For the text-containing cell, return its midpoint in (X, Y) coordinate format. 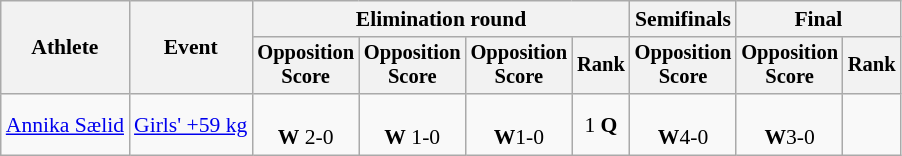
Elimination round (440, 19)
W1-0 (520, 124)
Final (818, 19)
W 1-0 (412, 124)
W3-0 (790, 124)
Athlete (65, 48)
1 Q (601, 124)
Annika Sælid (65, 124)
Event (190, 48)
Semifinals (684, 19)
Girls' +59 kg (190, 124)
W4-0 (684, 124)
W 2-0 (306, 124)
